Search for the cell housing the specified text and yield its [X, Y] center coordinate. 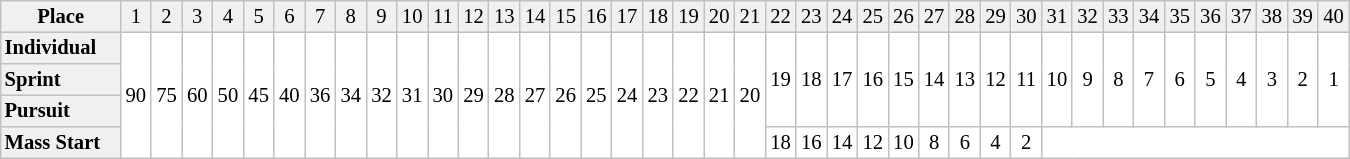
Place [61, 16]
Sprint [61, 80]
75 [166, 95]
45 [258, 95]
60 [198, 95]
90 [136, 95]
33 [1118, 16]
Pursuit [61, 111]
38 [1272, 16]
Mass Start [61, 142]
Individual [61, 48]
37 [1242, 16]
35 [1180, 16]
39 [1302, 16]
50 [228, 95]
